Find where the given text appears and provide that cell's center as [X, Y] coordinate. 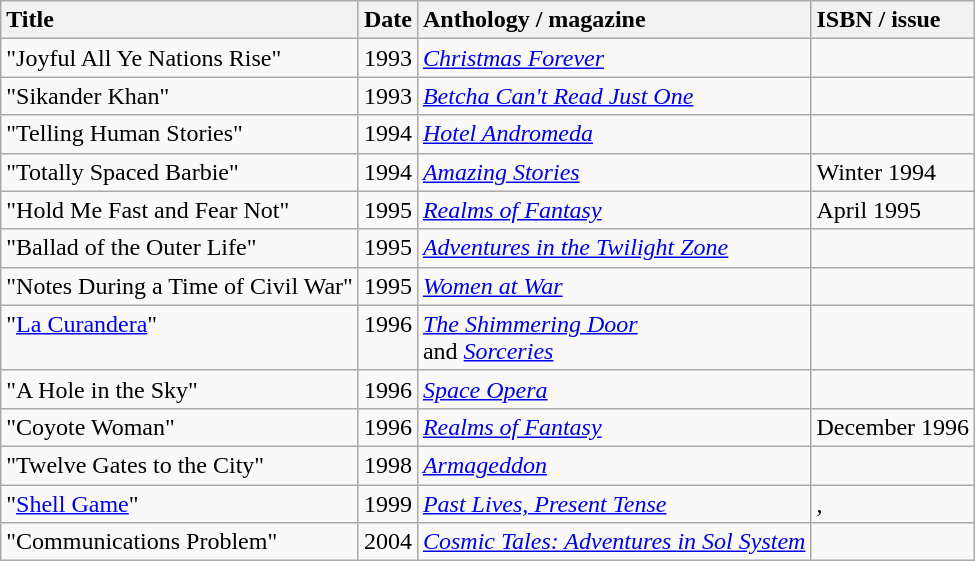
Anthology / magazine [614, 20]
"Hold Me Fast and Fear Not" [180, 210]
"Joyful All Ye Nations Rise" [180, 58]
The Shimmering Doorand Sorceries [614, 338]
Armageddon [614, 465]
December 1996 [893, 427]
"Communications Problem" [180, 542]
"Twelve Gates to the City" [180, 465]
"Notes During a Time of Civil War" [180, 286]
"La Curandera" [180, 338]
Past Lives, Present Tense [614, 503]
Winter 1994 [893, 172]
"Shell Game" [180, 503]
Betcha Can't Read Just One [614, 96]
, [893, 503]
"A Hole in the Sky" [180, 389]
1998 [388, 465]
"Telling Human Stories" [180, 134]
Space Opera [614, 389]
Christmas Forever [614, 58]
Date [388, 20]
"Totally Spaced Barbie" [180, 172]
Adventures in the Twilight Zone [614, 248]
"Coyote Woman" [180, 427]
Women at War [614, 286]
Amazing Stories [614, 172]
"Ballad of the Outer Life" [180, 248]
2004 [388, 542]
"Sikander Khan" [180, 96]
April 1995 [893, 210]
ISBN / issue [893, 20]
Cosmic Tales: Adventures in Sol System [614, 542]
Hotel Andromeda [614, 134]
1999 [388, 503]
Title [180, 20]
